Capture the cell that displays the provided text and extract its (X, Y) central coordinate. 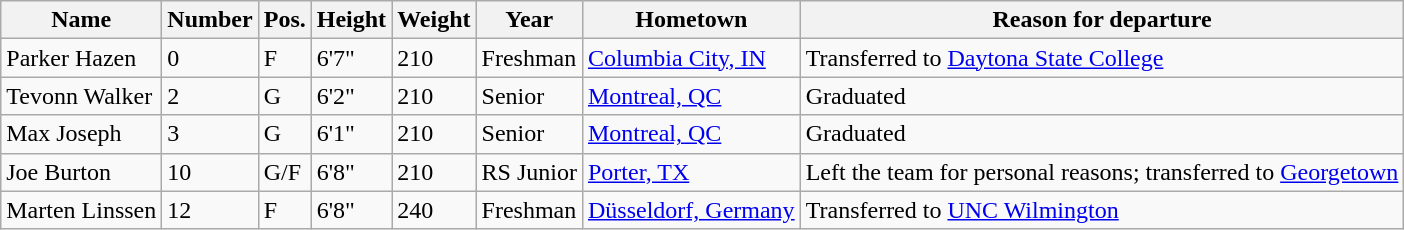
Pos. (284, 20)
12 (210, 210)
Max Joseph (82, 134)
Düsseldorf, Germany (691, 210)
240 (434, 210)
Name (82, 20)
6'7" (351, 58)
G/F (284, 172)
Number (210, 20)
Columbia City, IN (691, 58)
Tevonn Walker (82, 96)
0 (210, 58)
Year (529, 20)
6'1" (351, 134)
Marten Linssen (82, 210)
Transferred to UNC Wilmington (1102, 210)
Hometown (691, 20)
Weight (434, 20)
Left the team for personal reasons; transferred to Georgetown (1102, 172)
3 (210, 134)
Joe Burton (82, 172)
Reason for departure (1102, 20)
Parker Hazen (82, 58)
2 (210, 96)
Transferred to Daytona State College (1102, 58)
Porter, TX (691, 172)
Height (351, 20)
RS Junior (529, 172)
10 (210, 172)
6'2" (351, 96)
